Capture the cell that displays the provided text and extract its [x, y] central coordinate. 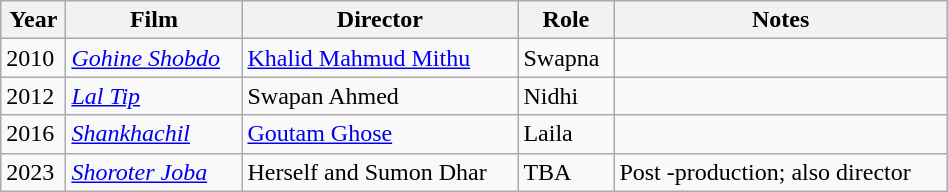
Swapan Ahmed [380, 96]
Notes [780, 20]
Gohine Shobdo [154, 58]
Shankhachil [154, 134]
Swapna [566, 58]
Post -production; also director [780, 172]
TBA [566, 172]
2023 [34, 172]
Year [34, 20]
Shoroter Joba [154, 172]
Herself and Sumon Dhar [380, 172]
Goutam Ghose [380, 134]
2016 [34, 134]
Laila [566, 134]
2010 [34, 58]
2012 [34, 96]
Film [154, 20]
Lal Tip [154, 96]
Khalid Mahmud Mithu [380, 58]
Role [566, 20]
Nidhi [566, 96]
Director [380, 20]
